Return [X, Y] of the center of cell containing provided text 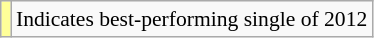
Indicates best-performing single of 2012 [192, 19]
